Return (X, Y) of the center of cell containing provided text 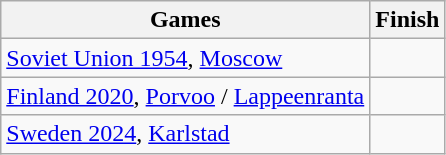
Games (186, 20)
Finish (408, 20)
Finland 2020, Porvoo / Lappeenranta (186, 96)
Soviet Union 1954, Moscow (186, 58)
Sweden 2024, Karlstad (186, 134)
